Return [X, Y] of the center of cell containing provided text 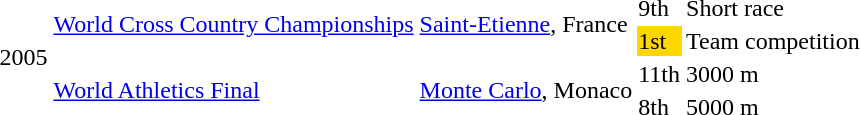
11th [660, 74]
1st [660, 41]
